For the text-containing cell, return its midpoint in [x, y] coordinate format. 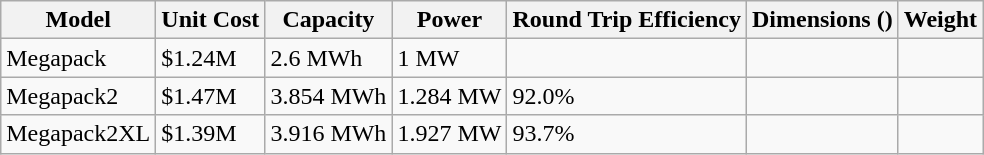
93.7% [627, 134]
3.854 MWh [328, 96]
Megapack2XL [78, 134]
2.6 MWh [328, 58]
Capacity [328, 20]
Megapack2 [78, 96]
Model [78, 20]
Megapack [78, 58]
$1.39M [210, 134]
3.916 MWh [328, 134]
$1.24M [210, 58]
Round Trip Efficiency [627, 20]
Power [450, 20]
Dimensions () [822, 20]
$1.47M [210, 96]
Weight [940, 20]
1 MW [450, 58]
Unit Cost [210, 20]
92.0% [627, 96]
1.284 MW [450, 96]
1.927 MW [450, 134]
